Output the (X, Y) coordinate of the center of the cell containing the given text.  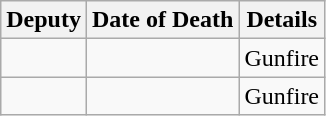
Date of Death (162, 20)
Details (282, 20)
Deputy (44, 20)
